Determine the (X, Y) coordinate at the center of the cell enclosing the given text.  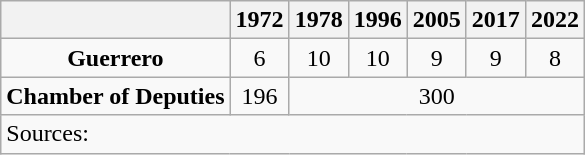
Sources: (293, 134)
1972 (260, 20)
Chamber of Deputies (116, 96)
300 (436, 96)
2017 (496, 20)
8 (554, 58)
1978 (318, 20)
196 (260, 96)
2022 (554, 20)
Guerrero (116, 58)
6 (260, 58)
1996 (378, 20)
2005 (436, 20)
